Pinpoint the cell where the given text exists, returning its [X, Y] midpoint coordinate. 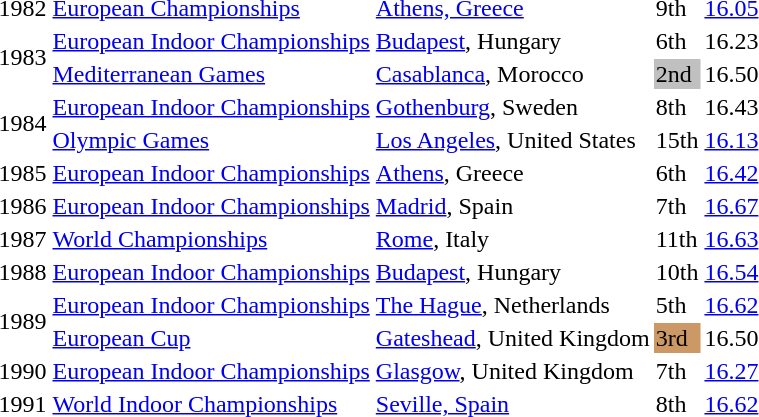
World Championships [211, 239]
Glasgow, United Kingdom [512, 371]
10th [677, 272]
8th [677, 107]
11th [677, 239]
Rome, Italy [512, 239]
Casablanca, Morocco [512, 74]
15th [677, 140]
Olympic Games [211, 140]
5th [677, 305]
3rd [677, 338]
Mediterranean Games [211, 74]
2nd [677, 74]
Los Angeles, United States [512, 140]
Madrid, Spain [512, 206]
The Hague, Netherlands [512, 305]
European Cup [211, 338]
Gothenburg, Sweden [512, 107]
Gateshead, United Kingdom [512, 338]
Athens, Greece [512, 173]
